Search for the cell housing the specified text and yield its (x, y) center coordinate. 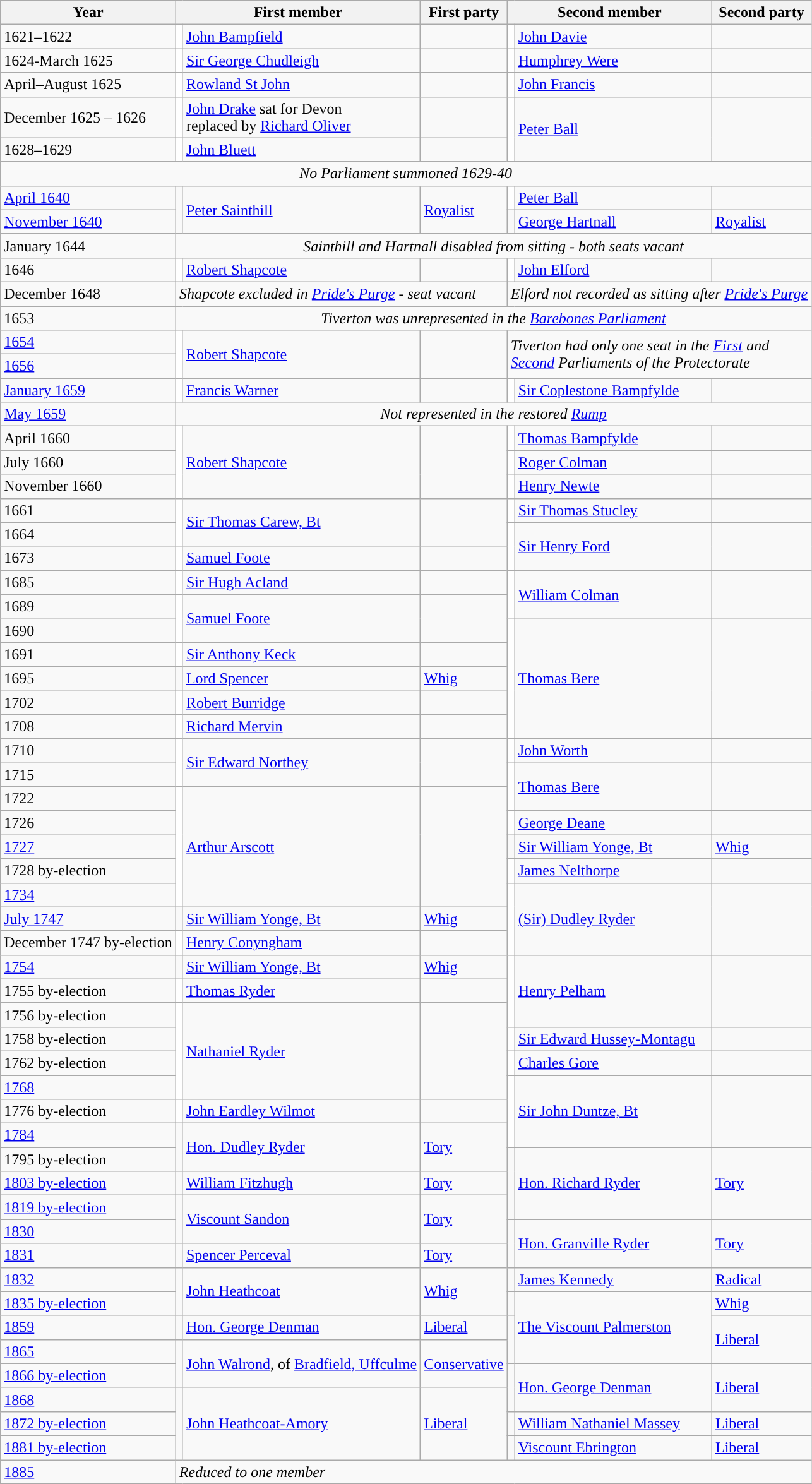
Sir Edward Hussey-Montagu (613, 1039)
1646 (88, 270)
1653 (88, 318)
John Heathcoat (301, 1291)
1656 (88, 366)
1628–1629 (88, 150)
Henry Pelham (613, 991)
John Worth (613, 751)
Henry Newte (613, 486)
Hon. Richard Ryder (613, 1183)
Humphrey Were (613, 61)
John Eardley Wilmot (301, 1111)
Roger Colman (613, 462)
First member (298, 13)
1832 (88, 1279)
John Walrond, of Bradfield, Uffculme (301, 1363)
Sir Edward Northey (301, 763)
1865 (88, 1351)
1685 (88, 582)
William Nathaniel Massey (613, 1423)
1695 (88, 678)
1690 (88, 630)
1722 (88, 799)
1795 by-election (88, 1159)
Henry Conyngham (301, 943)
1776 by-election (88, 1111)
1624-March 1625 (88, 61)
1868 (88, 1399)
Viscount Sandon (301, 1219)
1727 (88, 847)
1715 (88, 775)
Conservative (464, 1363)
1866 by-election (88, 1375)
1768 (88, 1087)
January 1659 (88, 390)
Second party (761, 13)
Thomas Bampfylde (613, 438)
1831 (88, 1255)
Hon. Dudley Ryder (301, 1147)
Peter Sainthill (301, 210)
1756 by-election (88, 1015)
(Sir) Dudley Ryder (613, 919)
Sir Hugh Acland (301, 582)
1758 by-election (88, 1039)
1885 (88, 1472)
Viscount Ebrington (613, 1447)
John Bampfield (301, 37)
First party (464, 13)
Tiverton had only one seat in the First and Second Parliaments of the Protectorate (659, 354)
1859 (88, 1327)
John Heathcoat-Amory (301, 1423)
December 1625 – 1626 (88, 117)
April–August 1625 (88, 85)
Rowland St John (301, 85)
1835 by-election (88, 1303)
1830 (88, 1231)
1664 (88, 534)
1762 by-election (88, 1063)
John Davie (613, 37)
William Colman (613, 594)
July 1660 (88, 462)
1708 (88, 727)
Not represented in the restored Rump (493, 414)
George Deane (613, 823)
John Bluett (301, 150)
1710 (88, 751)
1881 by-election (88, 1447)
John Drake sat for Devon replaced by Richard Oliver (301, 117)
December 1648 (88, 294)
April 1660 (88, 438)
April 1640 (88, 198)
No Parliament summoned 1629-40 (406, 174)
Year (88, 13)
Sir John Duntze, Bt (613, 1111)
Spencer Perceval (301, 1255)
Tiverton was unrepresented in the Barebones Parliament (493, 318)
Nathaniel Ryder (301, 1051)
George Hartnall (613, 222)
William Fitzhugh (301, 1183)
May 1659 (88, 414)
James Nelthorpe (613, 871)
Elford not recorded as sitting after Pride's Purge (659, 294)
Lord Spencer (301, 678)
1673 (88, 558)
Thomas Ryder (301, 991)
Robert Burridge (301, 703)
December 1747 by-election (88, 943)
The Viscount Palmerston (613, 1327)
November 1660 (88, 486)
1803 by-election (88, 1183)
James Kennedy (613, 1279)
1661 (88, 510)
1728 by-election (88, 871)
1689 (88, 606)
Sir Anthony Keck (301, 654)
1819 by-election (88, 1207)
1654 (88, 342)
Sir George Chudleigh (301, 61)
Richard Mervin (301, 727)
1872 by-election (88, 1423)
1726 (88, 823)
Francis Warner (301, 390)
November 1640 (88, 222)
1734 (88, 895)
Sir Coplestone Bampfylde (613, 390)
Arthur Arscott (301, 847)
Shapcote excluded in Pride's Purge - seat vacant (341, 294)
Hon. Granville Ryder (613, 1243)
1755 by-election (88, 991)
1691 (88, 654)
John Francis (613, 85)
Radical (761, 1279)
Charles Gore (613, 1063)
Sir Thomas Carew, Bt (301, 522)
January 1644 (88, 246)
1702 (88, 703)
1754 (88, 967)
Sainthill and Hartnall disabled from sitting - both seats vacant (493, 246)
1784 (88, 1135)
John Elford (613, 270)
Second member (609, 13)
Sir Henry Ford (613, 546)
July 1747 (88, 919)
Sir Thomas Stucley (613, 510)
Reduced to one member (493, 1472)
1621–1622 (88, 37)
